Detect which cell encompasses the target text, then output its (X, Y) center coordinate. 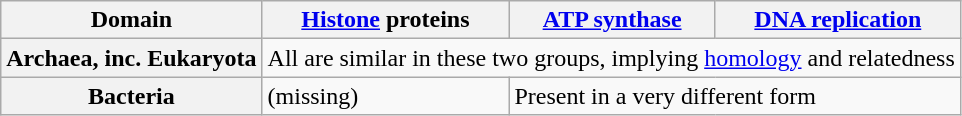
Domain (132, 20)
Bacteria (132, 96)
All are similar in these two groups, implying homology and relatedness (611, 58)
DNA replication (838, 20)
Present in a very different form (734, 96)
Archaea, inc. Eukaryota (132, 58)
(missing) (386, 96)
ATP synthase (612, 20)
Histone proteins (386, 20)
